Pinpoint the cell where the given text exists, returning its (x, y) midpoint coordinate. 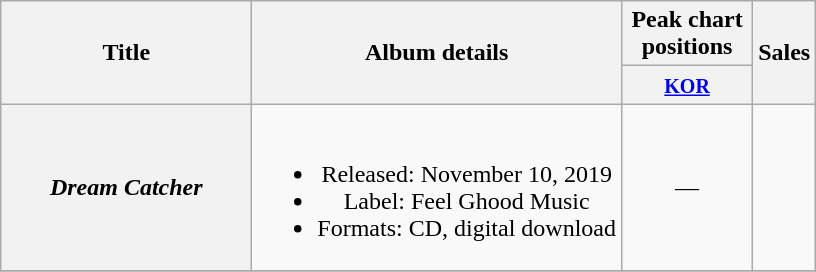
Peak chart positions (688, 34)
Album details (437, 52)
— (688, 188)
Title (126, 52)
Dream Catcher (126, 188)
Released: November 10, 2019Label: Feel Ghood MusicFormats: CD, digital download (437, 188)
KOR (688, 85)
Sales (784, 52)
